Detect which cell encompasses the target text, then output its [X, Y] center coordinate. 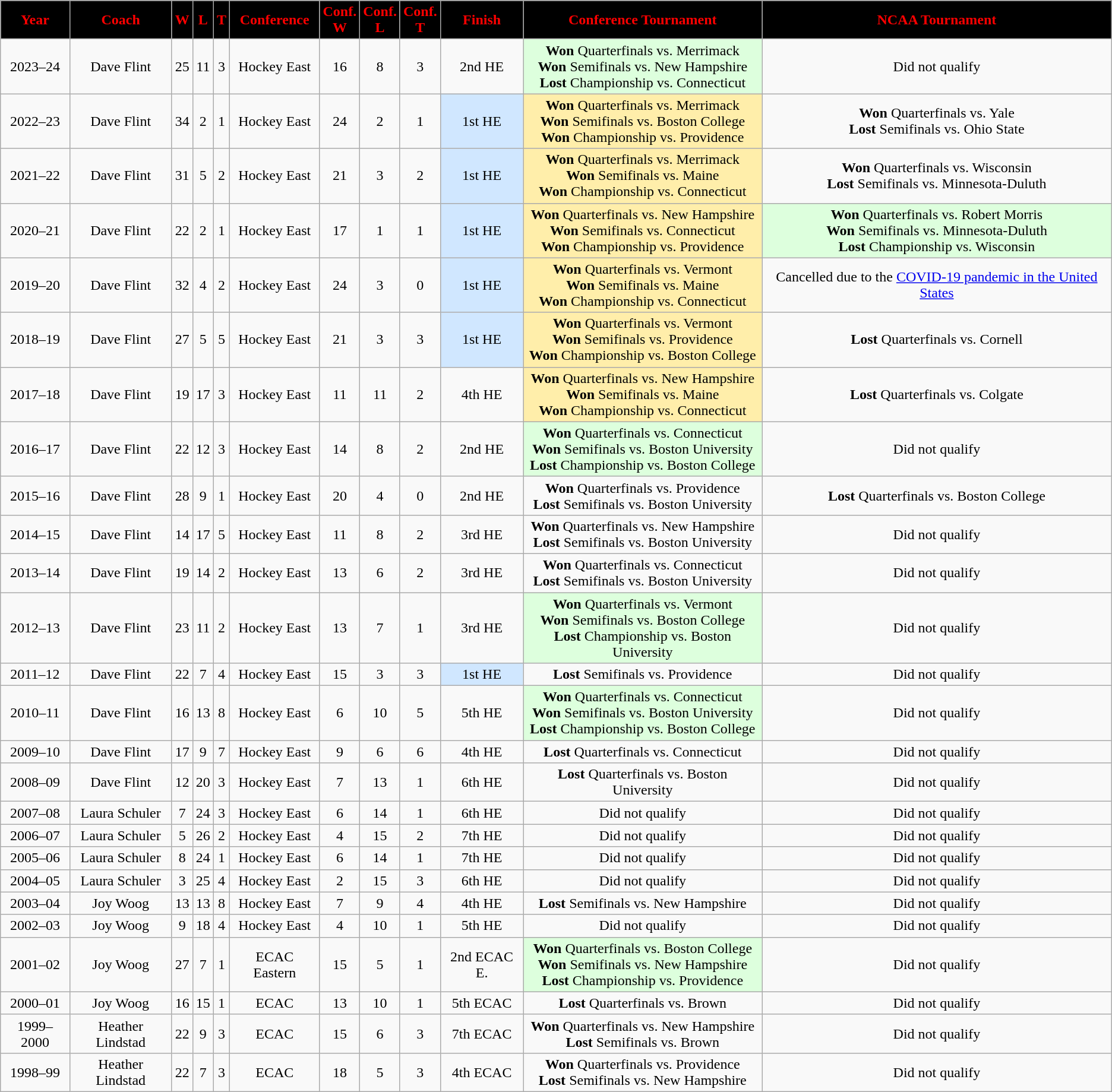
Conference [274, 20]
2003–04 [35, 903]
2011–12 [35, 675]
2019–20 [35, 285]
2014–15 [35, 534]
Lost Quarterfinals vs. Connecticut [643, 752]
2006–07 [35, 835]
2023–24 [35, 67]
2004–05 [35, 881]
Won Quarterfinals vs. Vermont Won Semifinals vs. Providence Won Championship vs. Boston College [643, 340]
34 [182, 121]
Won Quarterfinals vs. Merrimack Won Semifinals vs. Maine Won Championship vs. Connecticut [643, 176]
2012–13 [35, 628]
Conf. T [420, 20]
4th ECAC [482, 1072]
2016–17 [35, 449]
2010–11 [35, 713]
Won Quarterfinals vs. Vermont Won Semifinals vs. Boston College Lost Championship vs. Boston University [643, 628]
Won Quarterfinals vs. New Hampshire Lost Semifinals vs. Boston University [643, 534]
2005–06 [35, 858]
2002–03 [35, 926]
26 [203, 835]
2007–08 [35, 813]
Won Quarterfinals vs. Yale Lost Semifinals vs. Ohio State [937, 121]
2015–16 [35, 495]
2022–23 [35, 121]
2nd ECAC E. [482, 964]
Finish [482, 20]
Conf. L [380, 20]
7th ECAC [482, 1033]
Won Quarterfinals vs. New Hampshire Lost Semifinals vs. Brown [643, 1033]
Won Quarterfinals vs. New Hampshire Won Semifinals vs. Connecticut Won Championship vs. Providence [643, 230]
Year [35, 20]
ECAC Eastern [274, 964]
Cancelled due to the COVID-19 pandemic in the United States [937, 285]
2018–19 [35, 340]
Conf. W [340, 20]
2020–21 [35, 230]
NCAA Tournament [937, 20]
Won Quarterfinals vs. Providence Lost Semifinals vs. Boston University [643, 495]
Lost Quarterfinals vs. Cornell [937, 340]
Won Quarterfinals vs. Merrimack Won Semifinals vs. New Hampshire Lost Championship vs. Connecticut [643, 67]
5th ECAC [482, 1003]
23 [182, 628]
Lost Quarterfinals vs. Brown [643, 1003]
Won Quarterfinals vs. Vermont Won Semifinals vs. Maine Won Championship vs. Connecticut [643, 285]
28 [182, 495]
Won Quarterfinals vs. Providence Lost Semifinals vs. New Hampshire [643, 1072]
2013–14 [35, 572]
Won Quarterfinals vs. Connecticut Lost Semifinals vs. Boston University [643, 572]
Conference Tournament [643, 20]
Lost Quarterfinals vs. Colgate [937, 394]
2017–18 [35, 394]
32 [182, 285]
W [182, 20]
Lost Quarterfinals vs. Boston University [643, 783]
Won Quarterfinals vs. Boston College Won Semifinals vs. New Hampshire Lost Championship vs. Providence [643, 964]
Won Quarterfinals vs. Robert Morris Won Semifinals vs. Minnesota-Duluth Lost Championship vs. Wisconsin [937, 230]
2009–10 [35, 752]
Lost Semifinals vs. Providence [643, 675]
Won Quarterfinals vs. Merrimack Won Semifinals vs. Boston College Won Championship vs. Providence [643, 121]
1998–99 [35, 1072]
Lost Semifinals vs. New Hampshire [643, 903]
2008–09 [35, 783]
2021–22 [35, 176]
2000–01 [35, 1003]
Won Quarterfinals vs. New Hampshire Won Semifinals vs. Maine Won Championship vs. Connecticut [643, 394]
T [221, 20]
Coach [121, 20]
1999–2000 [35, 1033]
2001–02 [35, 964]
31 [182, 176]
L [203, 20]
Lost Quarterfinals vs. Boston College [937, 495]
Won Quarterfinals vs. Wisconsin Lost Semifinals vs. Minnesota-Duluth [937, 176]
